Return [x, y] of the center of cell containing provided text 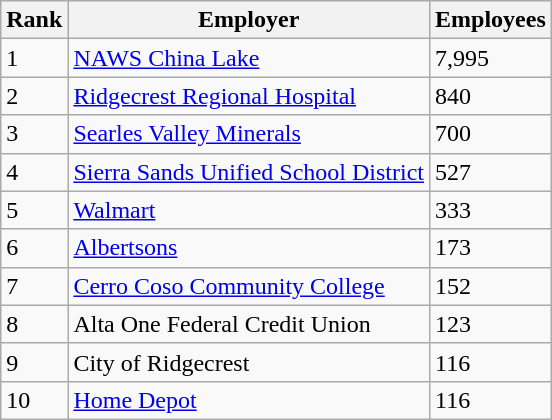
Albertsons [249, 248]
7 [34, 286]
1 [34, 58]
173 [491, 248]
Rank [34, 20]
2 [34, 96]
6 [34, 248]
Sierra Sands Unified School District [249, 172]
700 [491, 134]
527 [491, 172]
7,995 [491, 58]
3 [34, 134]
8 [34, 324]
9 [34, 362]
Alta One Federal Credit Union [249, 324]
4 [34, 172]
123 [491, 324]
333 [491, 210]
5 [34, 210]
NAWS China Lake [249, 58]
City of Ridgecrest [249, 362]
Home Depot [249, 400]
Employees [491, 20]
10 [34, 400]
Employer [249, 20]
Walmart [249, 210]
Ridgecrest Regional Hospital [249, 96]
Searles Valley Minerals [249, 134]
Cerro Coso Community College [249, 286]
840 [491, 96]
152 [491, 286]
